Search for the cell housing the specified text and yield its (X, Y) center coordinate. 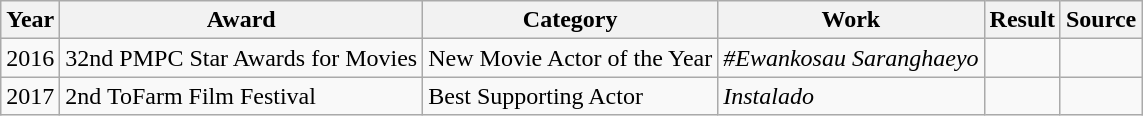
Source (1100, 20)
Best Supporting Actor (570, 96)
Award (242, 20)
Category (570, 20)
2016 (30, 58)
Work (851, 20)
2017 (30, 96)
#Ewankosau Saranghaeyo (851, 58)
2nd ToFarm Film Festival (242, 96)
Instalado (851, 96)
Result (1022, 20)
Year (30, 20)
New Movie Actor of the Year (570, 58)
32nd PMPC Star Awards for Movies (242, 58)
